Pinpoint the cell where the given text exists, returning its (X, Y) midpoint coordinate. 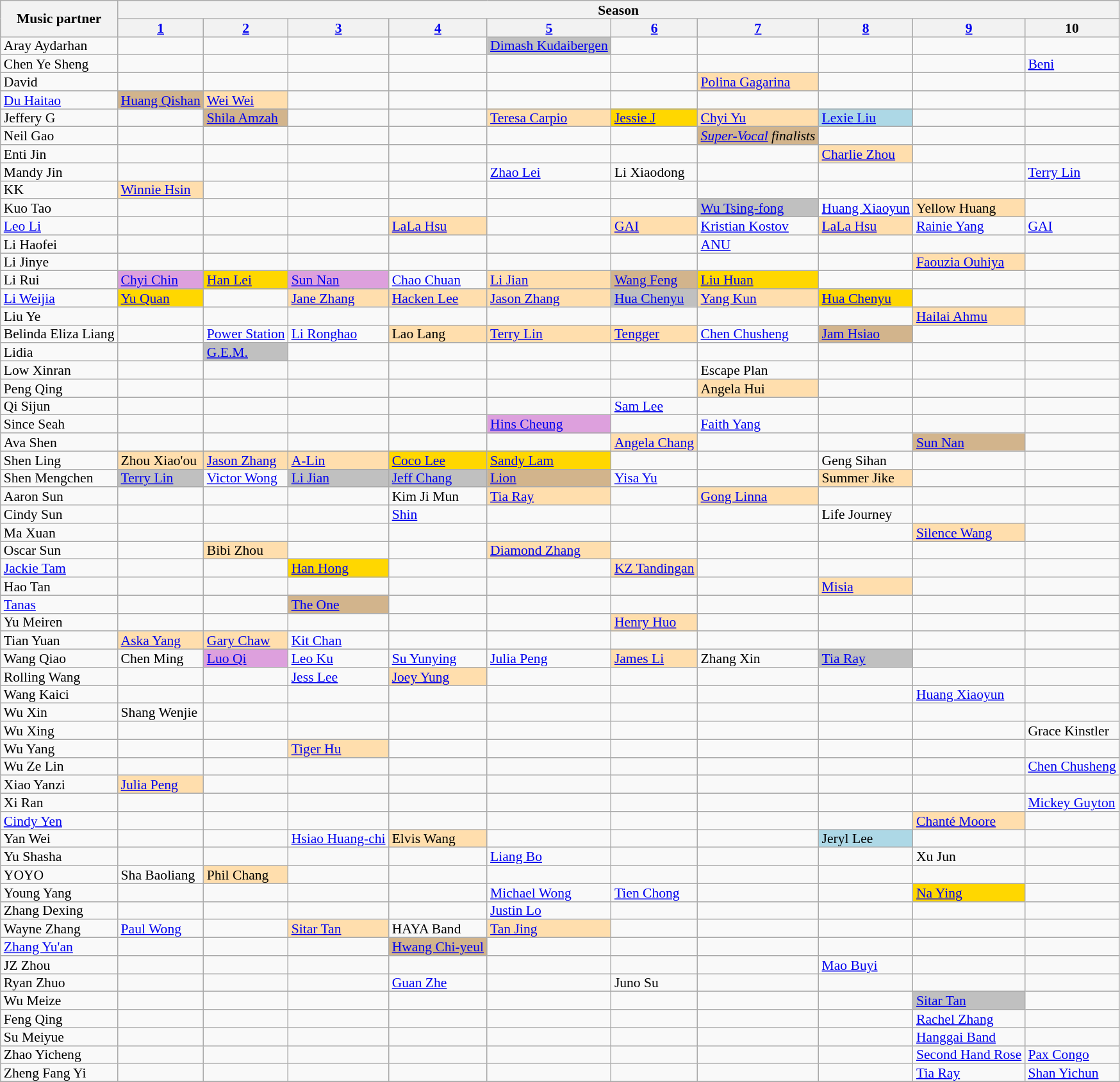
Rolling Wang (59, 676)
Mandy Jin (59, 172)
Shen Mengchen (59, 478)
7 (759, 28)
Du Haitao (59, 100)
9 (969, 28)
Joey Yung (438, 676)
Sha Baoliang (161, 874)
Wang Qiao (59, 659)
Li Rui (59, 280)
Escape Plan (759, 370)
Ryan Zhuo (59, 983)
Liu Ye (59, 316)
Ava Shen (59, 442)
Tanas (59, 604)
Hsiao Huang-chi (338, 839)
Lao Lang (438, 334)
KK (59, 190)
Henry Huo (655, 622)
Luo Qi (246, 659)
Rainie Yang (969, 226)
James Li (655, 659)
Zhang Yu'an (59, 947)
Wu Yang (59, 748)
Since Seah (59, 424)
Lion (549, 478)
Yu Meiren (59, 622)
Xu Jun (969, 857)
Belinda Eliza Liang (59, 334)
Polina Gagarina (759, 82)
Feng Qing (59, 1019)
Xiao Yanzi (59, 785)
Gong Linna (759, 496)
Yan Wei (59, 839)
Hwang Chi-yeul (438, 947)
Wang Kaici (59, 694)
Leo Li (59, 226)
Jeff Chang (438, 478)
Beni (1071, 64)
Jane Zhang (338, 298)
Wu Xin (59, 712)
Paul Wong (161, 929)
Chen Ye Sheng (59, 64)
Mickey Guyton (1071, 803)
Winnie Hsin (161, 190)
Diamond Zhang (549, 550)
Qi Sijun (59, 406)
1 (161, 28)
Kuo Tao (59, 208)
Justin Lo (549, 910)
ANU (759, 244)
Low Xinran (59, 370)
Wu Tsing-fong (759, 208)
JZ Zhou (59, 965)
Zhou Xiao'ou (161, 460)
Han Lei (246, 280)
Wu Ze Lin (59, 766)
Guan Zhe (438, 983)
Huang Qishan (161, 100)
Coco Lee (438, 460)
Xi Ran (59, 803)
Summer Jike (866, 478)
Tien Chong (655, 892)
Elvis Wang (438, 839)
Season (619, 10)
Li Haofei (59, 244)
Misia (866, 586)
Chen Ming (161, 659)
3 (338, 28)
Young Yang (59, 892)
Power Station (246, 334)
Yu Quan (161, 298)
Shin (438, 514)
Jeryl Lee (866, 839)
Dimash Kudaibergen (549, 45)
Zhang Xin (759, 659)
Juno Su (655, 983)
Super-Vocal finalists (759, 136)
Cindy Sun (59, 514)
KZ Tandingan (655, 568)
Li Ronghao (338, 334)
Silence Wang (969, 532)
Angela Chang (655, 442)
Zhao Yicheng (59, 1054)
Ma Xuan (59, 532)
Faouzia Ouhiya (969, 262)
Yu Shasha (59, 857)
Lidia (59, 352)
Zhao Lei (549, 172)
Yellow Huang (969, 208)
Wu Meize (59, 1001)
6 (655, 28)
Hao Tan (59, 586)
Enti Jin (59, 154)
Shen Ling (59, 460)
Jackie Tam (59, 568)
4 (438, 28)
Aaron Sun (59, 496)
Tan Jing (549, 929)
Victor Wong (246, 478)
Charlie Zhou (866, 154)
Neil Gao (59, 136)
Life Journey (866, 514)
Geng Sihan (866, 460)
David (59, 82)
Jeffery G (59, 118)
Kim Ji Mun (438, 496)
Liu Huan (759, 280)
Hacken Lee (438, 298)
Tiger Hu (338, 748)
Li Xiaodong (655, 172)
Grace Kinstler (1071, 730)
Su Yunying (438, 659)
Leo Ku (338, 659)
Wei Wei (246, 100)
5 (549, 28)
Kit Chan (338, 641)
G.E.M. (246, 352)
Michael Wong (549, 892)
HAYA Band (438, 929)
Mao Buyi (866, 965)
Peng Qing (59, 388)
Shila Amzah (246, 118)
Su Meiyue (59, 1037)
Pax Congo (1071, 1054)
Chyi Chin (161, 280)
Sam Lee (655, 406)
Li Jinye (59, 262)
Shan Yichun (1071, 1073)
Rachel Zhang (969, 1019)
Oscar Sun (59, 550)
10 (1071, 28)
Faith Yang (759, 424)
Hailai Ahmu (969, 316)
Na Ying (969, 892)
Chyi Yu (759, 118)
Han Hong (338, 568)
YOYO (59, 874)
Angela Hui (759, 388)
Kristian Kostov (759, 226)
Music partner (59, 19)
Cindy Yen (59, 821)
Gary Chaw (246, 641)
Sandy Lam (549, 460)
Aray Aydarhan (59, 45)
Chanté Moore (969, 821)
Phil Chang (246, 874)
Liang Bo (549, 857)
Wayne Zhang (59, 929)
Second Hand Rose (969, 1054)
Zheng Fang Yi (59, 1073)
2 (246, 28)
Wu Xing (59, 730)
Jess Lee (338, 676)
Zhang Dexing (59, 910)
Teresa Carpio (549, 118)
Jessie J (655, 118)
Jam Hsiao (866, 334)
Lexie Liu (866, 118)
Chao Chuan (438, 280)
The One (338, 604)
Li Weijia (59, 298)
Tian Yuan (59, 641)
Wang Feng (655, 280)
A-Lin (338, 460)
Tengger (655, 334)
Hins Cheung (549, 424)
8 (866, 28)
Hanggai Band (969, 1037)
Shang Wenjie (161, 712)
Bibi Zhou (246, 550)
Yisa Yu (655, 478)
Aska Yang (161, 641)
Yang Kun (759, 298)
